Search for the cell housing the specified text and yield its (X, Y) center coordinate. 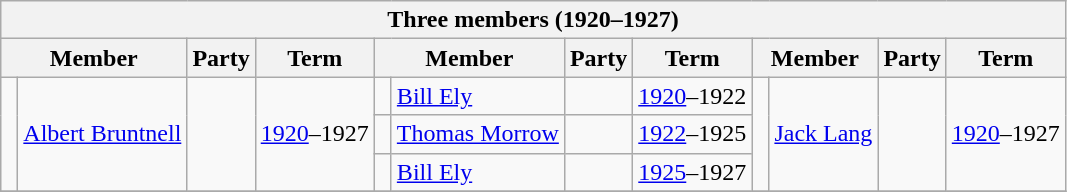
Jack Lang (824, 134)
1920–1922 (692, 96)
1922–1925 (692, 134)
1925–1927 (692, 172)
Three members (1920–1927) (534, 20)
Albert Bruntnell (102, 134)
Thomas Morrow (478, 134)
